Find where the given text appears and provide that cell's center as [X, Y] coordinate. 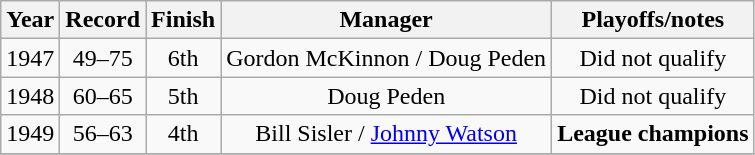
56–63 [103, 134]
Playoffs/notes [653, 20]
1949 [30, 134]
1947 [30, 58]
Year [30, 20]
Manager [386, 20]
Bill Sisler / Johnny Watson [386, 134]
Gordon McKinnon / Doug Peden [386, 58]
5th [184, 96]
1948 [30, 96]
60–65 [103, 96]
Doug Peden [386, 96]
4th [184, 134]
49–75 [103, 58]
6th [184, 58]
Record [103, 20]
Finish [184, 20]
League champions [653, 134]
